Output the (X, Y) coordinate of the center of the cell containing the given text.  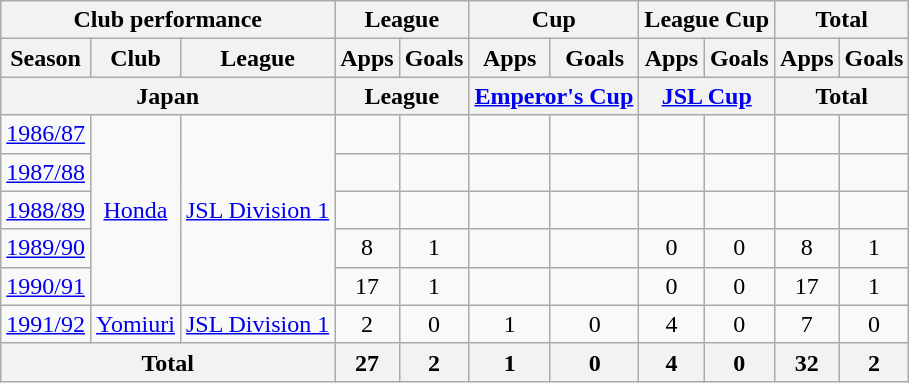
7 (807, 324)
Season (46, 58)
1988/89 (46, 210)
Club performance (168, 20)
1986/87 (46, 134)
1990/91 (46, 286)
1987/88 (46, 172)
1991/92 (46, 324)
Japan (168, 96)
Cup (554, 20)
Emperor's Cup (554, 96)
Honda (135, 210)
27 (367, 362)
1989/90 (46, 248)
32 (807, 362)
Yomiuri (135, 324)
Club (135, 58)
League Cup (707, 20)
JSL Cup (707, 96)
